Pinpoint the cell where the given text exists, returning its (x, y) midpoint coordinate. 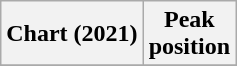
Chart (2021) (72, 34)
Peakposition (189, 34)
